Determine the (X, Y) coordinate at the center of the cell enclosing the given text.  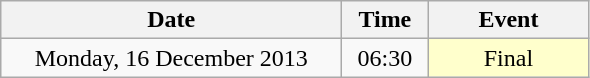
Final (508, 58)
06:30 (385, 58)
Event (508, 20)
Time (385, 20)
Date (172, 20)
Monday, 16 December 2013 (172, 58)
